Determine the [X, Y] coordinate at the center of the cell enclosing the given text.  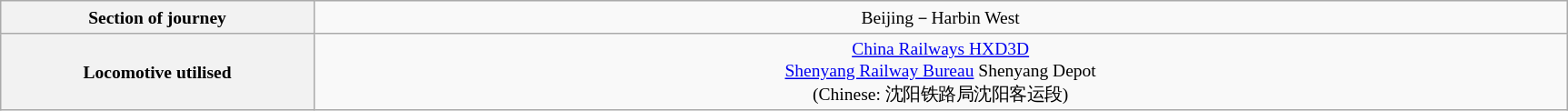
Locomotive utilised [158, 72]
China Railways HXD3DShenyang Railway Bureau Shenyang Depot(Chinese: 沈阳铁路局沈阳客运段) [940, 72]
Section of journey [158, 17]
Beijing－Harbin West [940, 17]
